Search for the cell housing the specified text and yield its [X, Y] center coordinate. 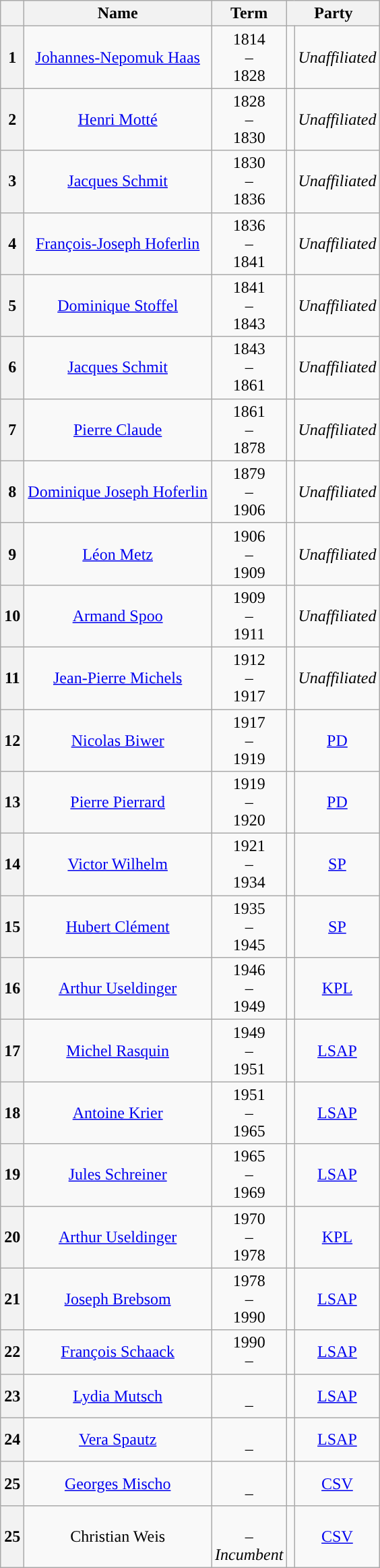
Nicolas Biwer [118, 741]
Party [334, 13]
22 [12, 1352]
Victor Wilhelm [118, 865]
Johannes-Nepomuk Haas [118, 57]
1 [12, 57]
1919–1920 [249, 803]
6 [12, 368]
16 [12, 989]
19 [12, 1175]
1949–1951 [249, 1051]
1965–1969 [249, 1175]
Lydia Mutsch [118, 1396]
14 [12, 865]
Christian Weis [118, 1536]
Pierre Claude [118, 430]
4 [12, 243]
11 [12, 678]
15 [12, 927]
Léon Metz [118, 554]
Dominique Joseph Hoferlin [118, 492]
François Schaack [118, 1352]
1909–1911 [249, 616]
–Incumbent [249, 1536]
2 [12, 119]
1841–1843 [249, 306]
1861–1878 [249, 430]
Term [249, 13]
Pierre Pierrard [118, 803]
7 [12, 430]
Antoine Krier [118, 1113]
13 [12, 803]
20 [12, 1237]
1990– [249, 1352]
9 [12, 554]
Dominique Stoffel [118, 306]
1946–1949 [249, 989]
Armand Spoo [118, 616]
Hubert Clément [118, 927]
1906–1909 [249, 554]
Joseph Brebsom [118, 1299]
8 [12, 492]
1951–1965 [249, 1113]
1921–1934 [249, 865]
12 [12, 741]
1970–1978 [249, 1237]
21 [12, 1299]
1843–1861 [249, 368]
Vera Spautz [118, 1439]
1836–1841 [249, 243]
Jules Schreiner [118, 1175]
5 [12, 306]
18 [12, 1113]
1912–1917 [249, 678]
Michel Rasquin [118, 1051]
10 [12, 616]
Jean-Pierre Michels [118, 678]
1917–1919 [249, 741]
17 [12, 1051]
1978–1990 [249, 1299]
1830–1836 [249, 181]
1935–1945 [249, 927]
1814–1828 [249, 57]
1828–1830 [249, 119]
24 [12, 1439]
Name [118, 13]
Georges Mischo [118, 1484]
Henri Motté [118, 119]
3 [12, 181]
1879–1906 [249, 492]
François-Joseph Hoferlin [118, 243]
23 [12, 1396]
